Output the (X, Y) coordinate of the center of the cell containing the given text.  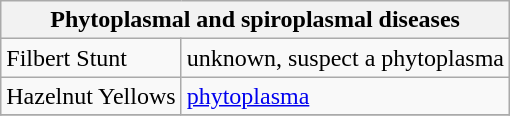
unknown, suspect a phytoplasma (345, 58)
phytoplasma (345, 96)
Phytoplasmal and spiroplasmal diseases (256, 20)
Filbert Stunt (91, 58)
Hazelnut Yellows (91, 96)
